Output the (x, y) coordinate of the center of the cell containing the given text.  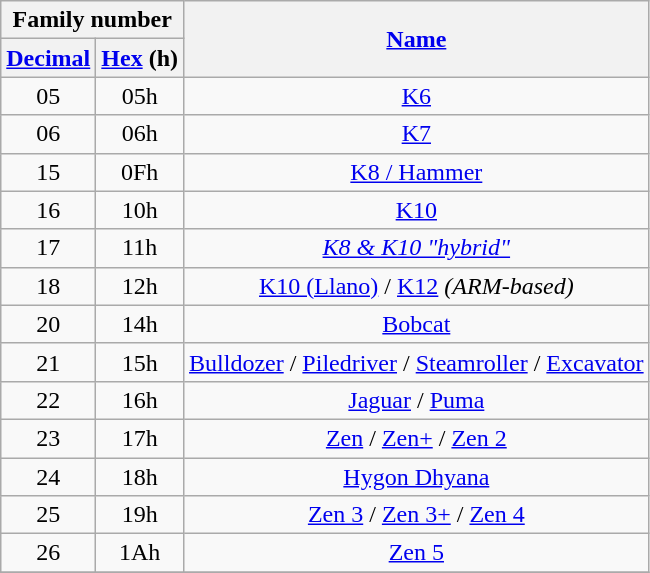
12h (140, 286)
24 (48, 477)
K6 (417, 96)
Family number (92, 20)
22 (48, 400)
19h (140, 515)
18 (48, 286)
17 (48, 248)
Decimal (48, 58)
10h (140, 210)
05h (140, 96)
Zen 3 / Zen 3+ / Zen 4 (417, 515)
K10 (417, 210)
17h (140, 438)
Zen / Zen+ / Zen 2 (417, 438)
K7 (417, 134)
06 (48, 134)
26 (48, 553)
Bobcat (417, 324)
25 (48, 515)
K10 (Llano) / K12 (ARM-based) (417, 286)
14h (140, 324)
16 (48, 210)
Hex (h) (140, 58)
Hygon Dhyana (417, 477)
K8 & K10 "hybrid" (417, 248)
Jaguar / Puma (417, 400)
Name (417, 39)
16h (140, 400)
1Ah (140, 553)
23 (48, 438)
21 (48, 362)
20 (48, 324)
Zen 5 (417, 553)
0Fh (140, 172)
18h (140, 477)
K8 / Hammer (417, 172)
11h (140, 248)
05 (48, 96)
Bulldozer / Piledriver / Steamroller / Excavator (417, 362)
15 (48, 172)
15h (140, 362)
06h (140, 134)
